Extract the [X, Y] coordinate from the center of the cell holding the provided text.  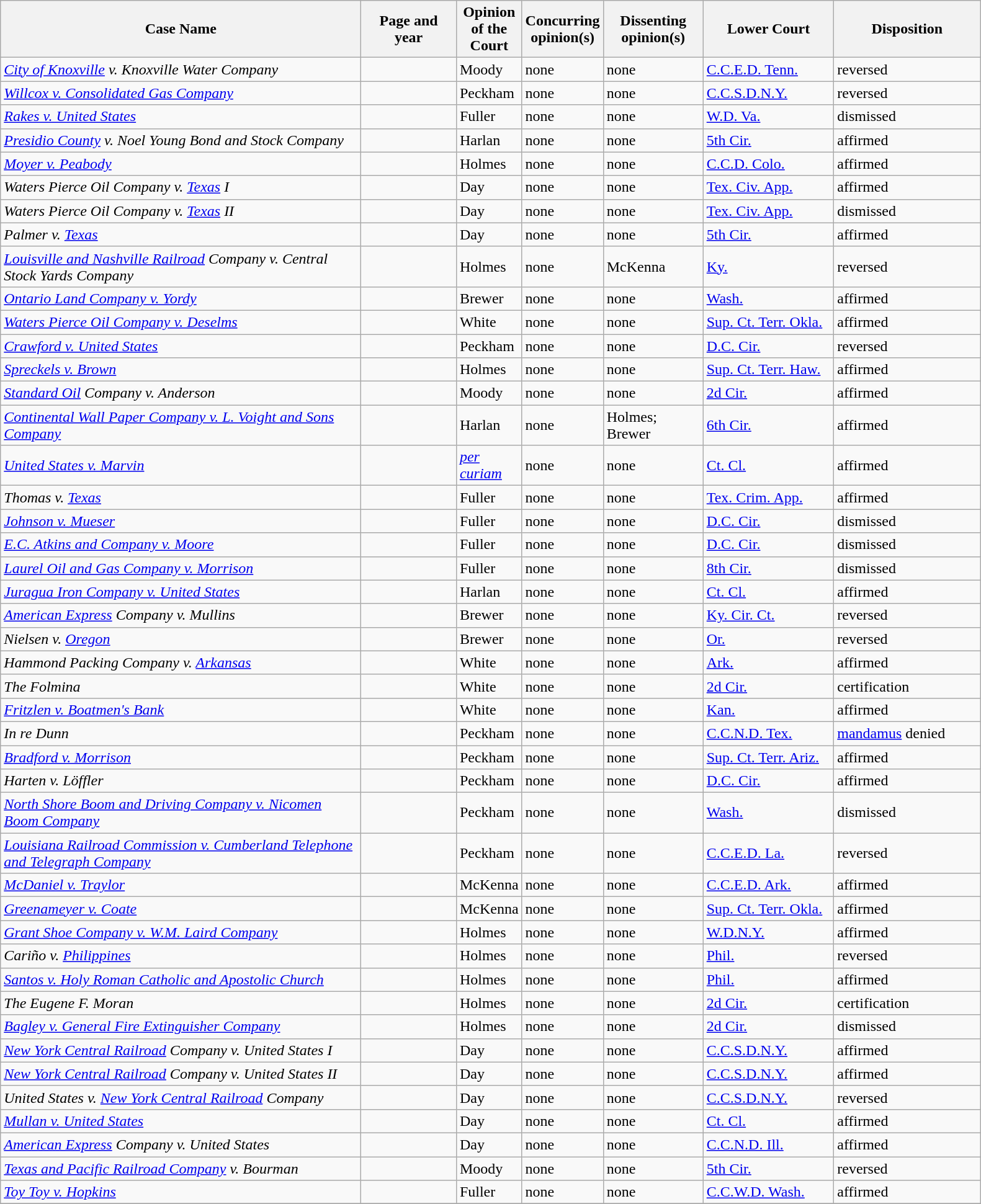
Sup. Ct. Terr. Haw. [768, 370]
Texas and Pacific Railroad Company v. Bourman [181, 1168]
Waters Pierce Oil Company v. Texas I [181, 187]
Cariño v. Philippines [181, 956]
Hammond Packing Company v. Arkansas [181, 662]
Ky. [768, 267]
Rakes v. United States [181, 117]
Greenameyer v. Coate [181, 909]
Santos v. Holy Roman Catholic and Apostolic Church [181, 979]
Fritzlen v. Boatmen's Bank [181, 710]
United States v. Marvin [181, 465]
C.C.D. Colo. [768, 164]
Johnson v. Mueser [181, 521]
North Shore Boom and Driving Company v. Nicomen Boom Company [181, 813]
Kan. [768, 710]
The Eugene F. Moran [181, 1003]
American Express Company v. Mullins [181, 615]
Presidio County v. Noel Young Bond and Stock Company [181, 140]
Crawford v. United States [181, 346]
New York Central Railroad Company v. United States II [181, 1074]
Nielsen v. Oregon [181, 639]
Or. [768, 639]
Tex. Crim. App. [768, 497]
Grant Shoe Company v. W.M. Laird Company [181, 932]
The Folmina [181, 686]
Bradford v. Morrison [181, 757]
C.C.E.D. Ark. [768, 885]
C.C.N.D. Tex. [768, 733]
Palmer v. Texas [181, 234]
Mullan v. United States [181, 1121]
C.C.W.D. Wash. [768, 1192]
Ky. Cir. Ct. [768, 615]
American Express Company v. United States [181, 1144]
Disposition [907, 29]
W.D. Va. [768, 117]
McDaniel v. Traylor [181, 885]
Juragua Iron Company v. United States [181, 592]
C.C.E.D. La. [768, 854]
New York Central Railroad Company v. United States I [181, 1050]
Dissenting opinion(s) [653, 29]
E.C. Atkins and Company v. Moore [181, 545]
Thomas v. Texas [181, 497]
Standard Oil Company v. Anderson [181, 393]
Harten v. Löffler [181, 781]
Lower Court [768, 29]
Opinion of the Court [489, 29]
Bagley v. General Fire Extinguisher Company [181, 1027]
C.C.N.D. Ill. [768, 1144]
6th Cir. [768, 426]
Ark. [768, 662]
W.D.N.Y. [768, 932]
Waters Pierce Oil Company v. Texas II [181, 211]
Continental Wall Paper Company v. L. Voight and Sons Company [181, 426]
City of Knoxville v. Knoxville Water Company [181, 69]
Willcox v. Consolidated Gas Company [181, 93]
Spreckels v. Brown [181, 370]
Holmes; Brewer [653, 426]
Sup. Ct. Terr. Ariz. [768, 757]
Laurel Oil and Gas Company v. Morrison [181, 568]
Toy Toy v. Hopkins [181, 1192]
Louisville and Nashville Railroad Company v. Central Stock Yards Company [181, 267]
United States v. New York Central Railroad Company [181, 1097]
C.C.E.D. Tenn. [768, 69]
Moyer v. Peabody [181, 164]
Waters Pierce Oil Company v. Deselms [181, 322]
In re Dunn [181, 733]
mandamus denied [907, 733]
Ontario Land Company v. Yordy [181, 298]
Page and year [409, 29]
Louisiana Railroad Commission v. Cumberland Telephone and Telegraph Company [181, 854]
Case Name [181, 29]
Concurring opinion(s) [562, 29]
per curiam [489, 465]
8th Cir. [768, 568]
